Pinpoint the cell where the given text exists, returning its [X, Y] midpoint coordinate. 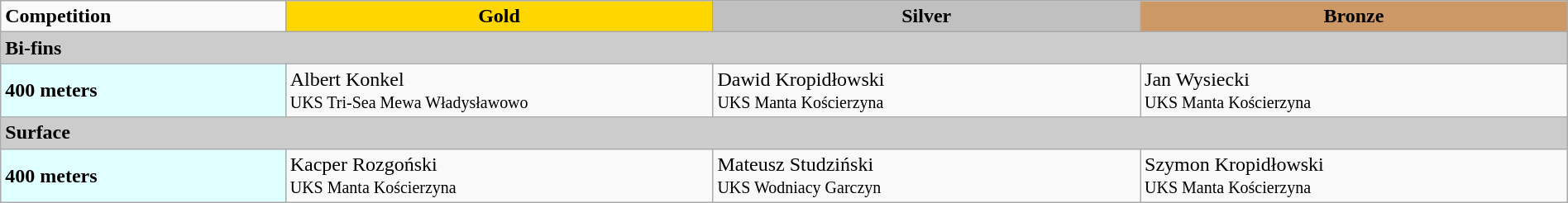
Surface [784, 133]
Gold [500, 17]
Jan WysieckiUKS Manta Kościerzyna [1355, 91]
Dawid KropidłowskiUKS Manta Kościerzyna [926, 91]
Szymon KropidłowskiUKS Manta Kościerzyna [1355, 175]
Mateusz StudzińskiUKS Wodniacy Garczyn [926, 175]
Albert KonkelUKS Tri-Sea Mewa Władysławowo [500, 91]
Bi-fins [784, 48]
Competition [143, 17]
Silver [926, 17]
Kacper RozgońskiUKS Manta Kościerzyna [500, 175]
Bronze [1355, 17]
